From the cell containing the given text, extract its center point as [x, y] coordinate. 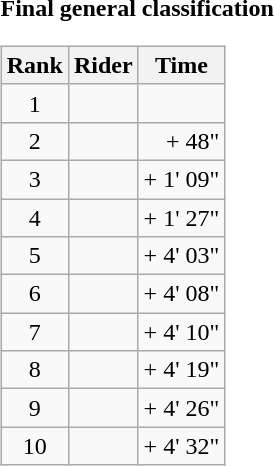
+ 4' 08" [182, 294]
7 [34, 332]
9 [34, 408]
+ 4' 10" [182, 332]
10 [34, 446]
+ 4' 32" [182, 446]
6 [34, 294]
+ 4' 03" [182, 256]
+ 1' 09" [182, 179]
4 [34, 217]
2 [34, 141]
1 [34, 103]
8 [34, 370]
+ 1' 27" [182, 217]
+ 48" [182, 141]
Rider [103, 65]
3 [34, 179]
+ 4' 19" [182, 370]
Time [182, 65]
+ 4' 26" [182, 408]
Rank [34, 65]
5 [34, 256]
